Scan for the cell matching the given text and deliver its (X, Y) coordinate at center. 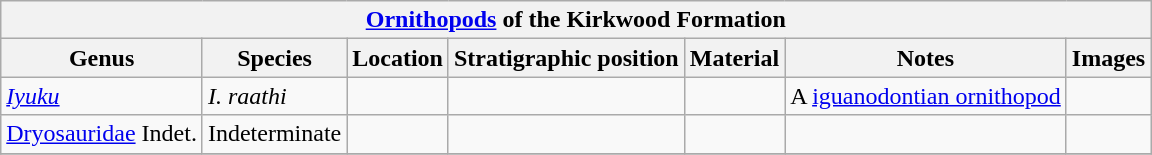
Notes (926, 58)
Iyuku (102, 96)
Material (734, 58)
A iguanodontian ornithopod (926, 96)
Ornithopods of the Kirkwood Formation (576, 20)
Stratigraphic position (566, 58)
Dryosauridae Indet. (102, 134)
Images (1108, 58)
I. raathi (274, 96)
Genus (102, 58)
Location (398, 58)
Species (274, 58)
Indeterminate (274, 134)
